Provide the [x, y] coordinate of the cell's center where the given text is located.  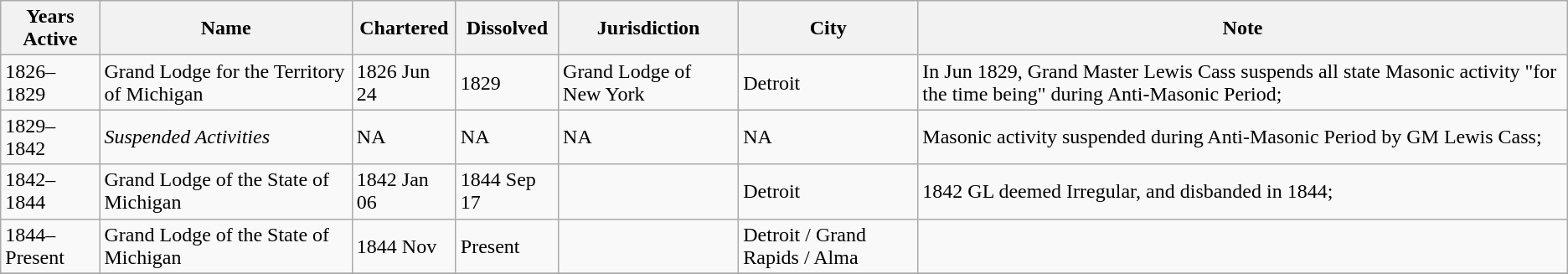
Note [1243, 28]
City [828, 28]
In Jun 1829, Grand Master Lewis Cass suspends all state Masonic activity "for the time being" during Anti-Masonic Period; [1243, 82]
1844 Nov [404, 246]
Present [507, 246]
Masonic activity suspended during Anti-Masonic Period by GM Lewis Cass; [1243, 137]
Suspended Activities [226, 137]
Grand Lodge for the Territory of Michigan [226, 82]
Grand Lodge of New York [648, 82]
1844–Present [50, 246]
1826–1829 [50, 82]
1829–1842 [50, 137]
1842–1844 [50, 191]
Name [226, 28]
Chartered [404, 28]
Jurisdiction [648, 28]
1842 GL deemed Irregular, and disbanded in 1844; [1243, 191]
1826 Jun 24 [404, 82]
1829 [507, 82]
Detroit / Grand Rapids / Alma [828, 246]
Dissolved [507, 28]
1844 Sep 17 [507, 191]
1842 Jan 06 [404, 191]
Years Active [50, 28]
